Scan for the cell matching the given text and deliver its (x, y) coordinate at center. 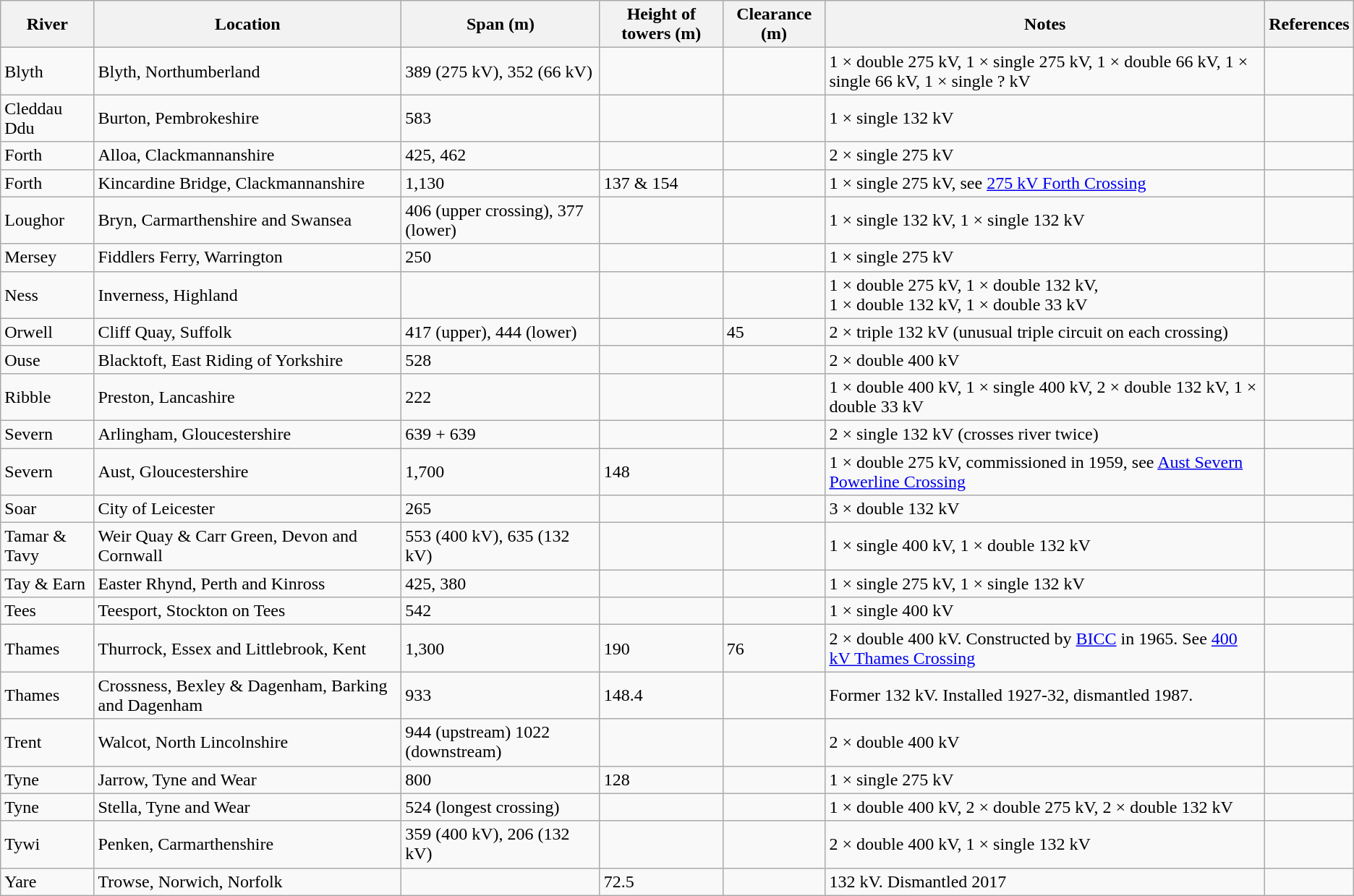
Cleddau Ddu (48, 119)
Ribble (48, 396)
Kincardine Bridge, Clackmannanshire (247, 183)
265 (501, 509)
Inverness, Highland (247, 295)
Stella, Tyne and Wear (247, 807)
Blacktoft, East Riding of Yorkshire (247, 359)
359 (400 kV), 206 (132 kV) (501, 845)
2 × single 275 kV (1045, 155)
Soar (48, 509)
3 × double 132 kV (1045, 509)
1 × single 400 kV (1045, 611)
1 × single 275 kV, see 275 kV Forth Crossing (1045, 183)
Fiddlers Ferry, Warrington (247, 257)
Crossness, Bexley & Dagenham, Barking and Dagenham (247, 696)
Teesport, Stockton on Tees (247, 611)
425, 380 (501, 584)
Bryn, Carmarthenshire and Swansea (247, 220)
Trent (48, 742)
583 (501, 119)
1,700 (501, 472)
1 × double 400 kV, 2 × double 275 kV, 2 × double 132 kV (1045, 807)
Weir Quay & Carr Green, Devon and Cornwall (247, 547)
1 × single 132 kV, 1 × single 132 kV (1045, 220)
132 kV. Dismantled 2017 (1045, 882)
542 (501, 611)
Trowse, Norwich, Norfolk (247, 882)
Aust, Gloucestershire (247, 472)
250 (501, 257)
190 (661, 648)
2 × double 400 kV. Constructed by BICC in 1965. See 400 kV Thames Crossing (1045, 648)
Tees (48, 611)
Blyth (48, 71)
References (1309, 25)
528 (501, 359)
1 × single 400 kV, 1 × double 132 kV (1045, 547)
Height of towers (m) (661, 25)
406 (upper crossing), 377 (lower) (501, 220)
389 (275 kV), 352 (66 kV) (501, 71)
1 × double 275 kV, 1 × double 132 kV,1 × double 132 kV, 1 × double 33 kV (1045, 295)
2 × double 400 kV, 1 × single 132 kV (1045, 845)
45 (774, 332)
524 (longest crossing) (501, 807)
Thurrock, Essex and Littlebrook, Kent (247, 648)
2 × single 132 kV (crosses river twice) (1045, 434)
425, 462 (501, 155)
148 (661, 472)
1,130 (501, 183)
Yare (48, 882)
1 × double 275 kV, 1 × single 275 kV, 1 × double 66 kV, 1 × single 66 kV, 1 × single ? kV (1045, 71)
Tay & Earn (48, 584)
76 (774, 648)
Clearance (m) (774, 25)
Arlingham, Gloucestershire (247, 434)
128 (661, 780)
Loughor (48, 220)
Mersey (48, 257)
Ouse (48, 359)
417 (upper), 444 (lower) (501, 332)
1 × single 132 kV (1045, 119)
2 × triple 132 kV (unusual triple circuit on each crossing) (1045, 332)
Jarrow, Tyne and Wear (247, 780)
1 × double 400 kV, 1 × single 400 kV, 2 × double 132 kV, 1 × double 33 kV (1045, 396)
553 (400 kV), 635 (132 kV) (501, 547)
Blyth, Northumberland (247, 71)
137 & 154 (661, 183)
Ness (48, 295)
Notes (1045, 25)
639 + 639 (501, 434)
148.4 (661, 696)
1,300 (501, 648)
Cliff Quay, Suffolk (247, 332)
Tywi (48, 845)
Easter Rhynd, Perth and Kinross (247, 584)
800 (501, 780)
944 (upstream) 1022 (downstream) (501, 742)
Preston, Lancashire (247, 396)
Walcot, North Lincolnshire (247, 742)
Former 132 kV. Installed 1927-32, dismantled 1987. (1045, 696)
Orwell (48, 332)
River (48, 25)
Penken, Carmarthenshire (247, 845)
Location (247, 25)
933 (501, 696)
Span (m) (501, 25)
1 × single 275 kV, 1 × single 132 kV (1045, 584)
Alloa, Clackmannanshire (247, 155)
1 × double 275 kV, commissioned in 1959, see Aust Severn Powerline Crossing (1045, 472)
222 (501, 396)
72.5 (661, 882)
Tamar & Tavy (48, 547)
City of Leicester (247, 509)
Burton, Pembrokeshire (247, 119)
